From the cell containing the given text, extract its center point as (x, y) coordinate. 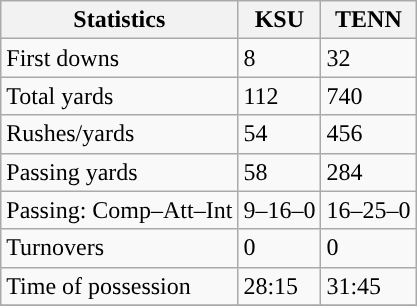
Passing yards (120, 172)
KSU (280, 20)
740 (368, 96)
Passing: Comp–Att–Int (120, 210)
Rushes/yards (120, 134)
54 (280, 134)
58 (280, 172)
9–16–0 (280, 210)
Total yards (120, 96)
TENN (368, 20)
Statistics (120, 20)
112 (280, 96)
First downs (120, 58)
31:45 (368, 286)
Turnovers (120, 248)
Time of possession (120, 286)
284 (368, 172)
28:15 (280, 286)
456 (368, 134)
8 (280, 58)
16–25–0 (368, 210)
32 (368, 58)
